Determine the [x, y] coordinate at the center of the cell enclosing the given text.  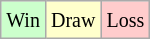
Win [24, 20]
Draw [72, 20]
Loss [126, 20]
